Capture the cell that displays the provided text and extract its [X, Y] central coordinate. 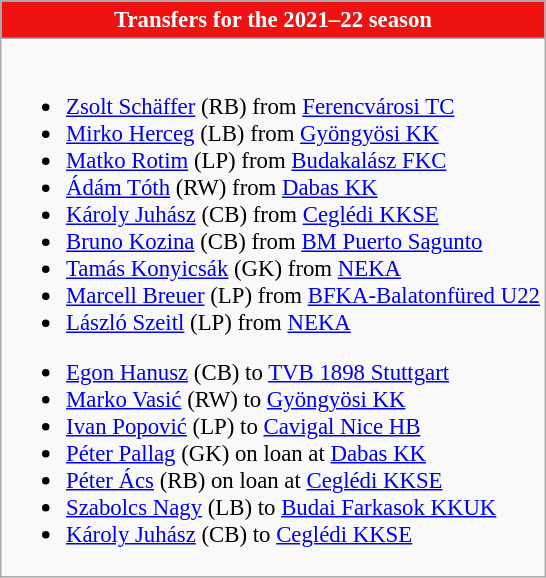
Transfers for the 2021–22 season [273, 20]
